Extract the (x, y) coordinate from the center of the cell holding the provided text.  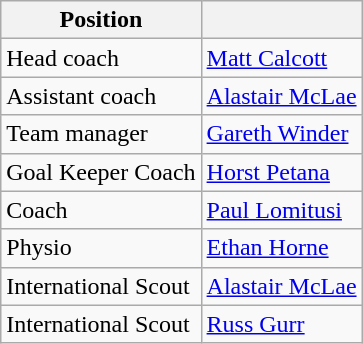
Matt Calcott (282, 58)
Head coach (101, 58)
Position (101, 20)
Team manager (101, 134)
Paul Lomitusi (282, 210)
Coach (101, 210)
Russ Gurr (282, 324)
Horst Petana (282, 172)
Ethan Horne (282, 248)
Goal Keeper Coach (101, 172)
Physio (101, 248)
Gareth Winder (282, 134)
Assistant coach (101, 96)
